Search for the cell housing the specified text and yield its [X, Y] center coordinate. 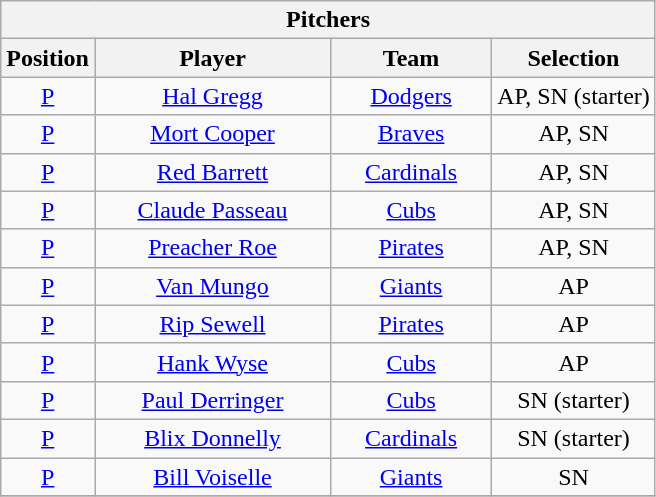
Bill Voiselle [212, 477]
Dodgers [412, 96]
Preacher Roe [212, 248]
Blix Donnelly [212, 438]
Mort Cooper [212, 134]
Braves [412, 134]
Hank Wyse [212, 362]
Rip Sewell [212, 324]
Player [212, 58]
Pitchers [328, 20]
Hal Gregg [212, 96]
Van Mungo [212, 286]
Claude Passeau [212, 210]
Selection [574, 58]
Team [412, 58]
SN [574, 477]
AP, SN (starter) [574, 96]
Red Barrett [212, 172]
Paul Derringer [212, 400]
Position [48, 58]
